Identify which cell holds the provided text, then report its [x, y] central coordinate. 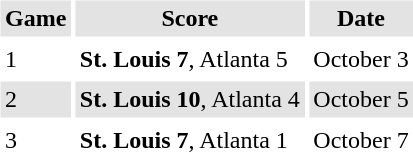
St. Louis 10, Atlanta 4 [190, 100]
Score [190, 18]
October 5 [361, 100]
St. Louis 7, Atlanta 5 [190, 59]
October 3 [361, 59]
Date [361, 18]
2 [35, 100]
Game [35, 18]
1 [35, 59]
